Output the (X, Y) coordinate of the center of the cell containing the given text.  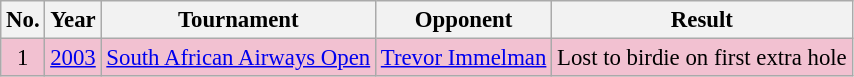
Trevor Immelman (463, 58)
Lost to birdie on first extra hole (702, 58)
2003 (73, 58)
1 (23, 58)
Tournament (238, 20)
Result (702, 20)
Year (73, 20)
South African Airways Open (238, 58)
Opponent (463, 20)
No. (23, 20)
